Scan for the cell matching the given text and deliver its (X, Y) coordinate at center. 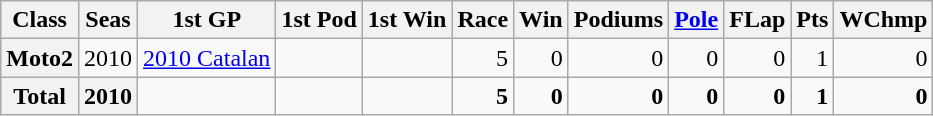
1st Pod (319, 20)
WChmp (884, 20)
Pts (812, 20)
1st GP (207, 20)
Win (542, 20)
Race (483, 20)
Seas (108, 20)
Moto2 (40, 58)
2010 Catalan (207, 58)
Podiums (618, 20)
Class (40, 20)
Total (40, 96)
Pole (696, 20)
1st Win (407, 20)
FLap (758, 20)
